Find where the given text appears and provide that cell's center as [X, Y] coordinate. 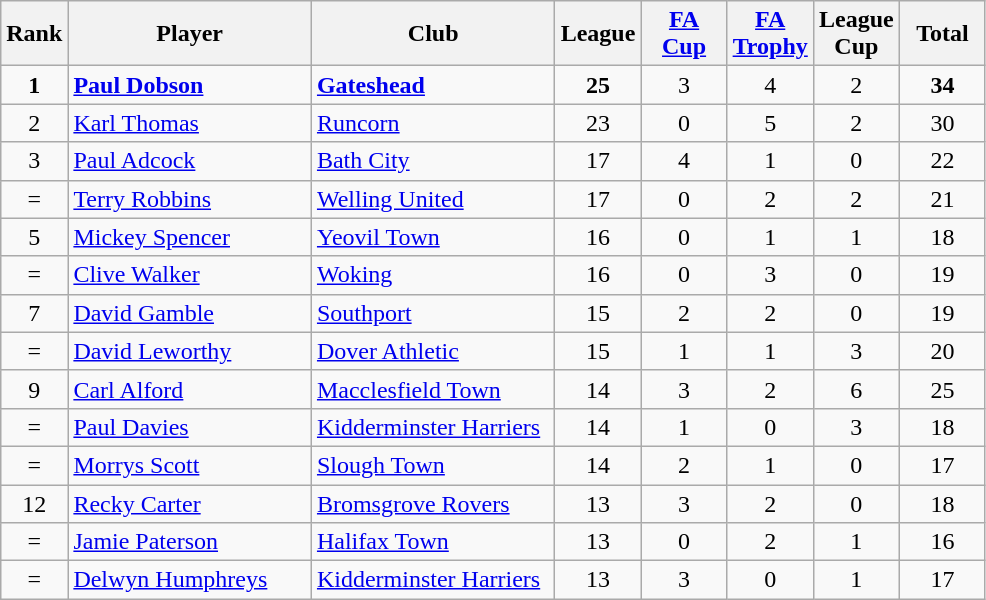
Gateshead [433, 85]
Morrys Scott [190, 465]
Terry Robbins [190, 199]
6 [856, 389]
Woking [433, 275]
Macclesfield Town [433, 389]
FA Cup [684, 34]
Slough Town [433, 465]
Mickey Spencer [190, 237]
Paul Adcock [190, 161]
Recky Carter [190, 503]
21 [942, 199]
Club [433, 34]
20 [942, 351]
Karl Thomas [190, 123]
Jamie Paterson [190, 542]
Paul Dobson [190, 85]
League [598, 34]
Bromsgrove Rovers [433, 503]
Clive Walker [190, 275]
FA Trophy [770, 34]
12 [34, 503]
Carl Alford [190, 389]
League Cup [856, 34]
Halifax Town [433, 542]
Rank [34, 34]
Total [942, 34]
9 [34, 389]
23 [598, 123]
7 [34, 313]
Yeovil Town [433, 237]
Player [190, 34]
30 [942, 123]
Delwyn Humphreys [190, 580]
22 [942, 161]
Southport [433, 313]
34 [942, 85]
Paul Davies [190, 427]
Bath City [433, 161]
David Leworthy [190, 351]
Welling United [433, 199]
Runcorn [433, 123]
Dover Athletic [433, 351]
David Gamble [190, 313]
